Detect which cell encompasses the target text, then output its [x, y] center coordinate. 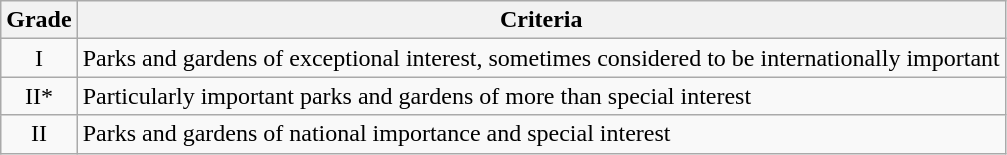
II [39, 134]
Criteria [541, 20]
II* [39, 96]
Particularly important parks and gardens of more than special interest [541, 96]
Parks and gardens of national importance and special interest [541, 134]
Parks and gardens of exceptional interest, sometimes considered to be internationally important [541, 58]
I [39, 58]
Grade [39, 20]
